Provide the [X, Y] coordinate of the cell's center where the given text is located.  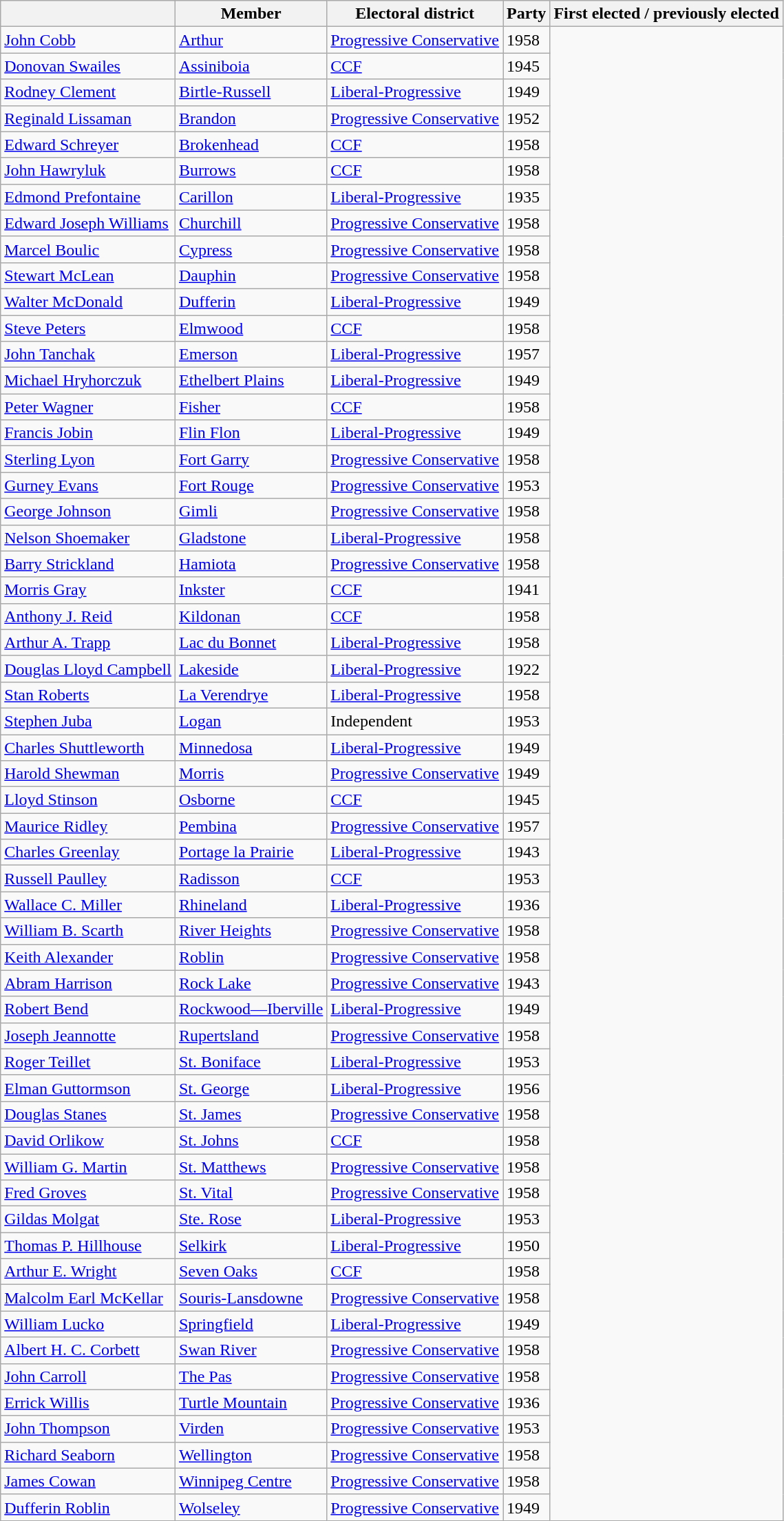
Malcolm Earl McKellar [88, 1298]
Wallace C. Miller [88, 905]
Richard Seaborn [88, 1455]
David Orlikow [88, 1140]
First elected / previously elected [666, 14]
Rock Lake [251, 983]
St. Johns [251, 1140]
St. Vital [251, 1193]
Francis Jobin [88, 433]
Barry Strickland [88, 564]
Edward Joseph Williams [88, 223]
Portage la Prairie [251, 852]
Abram Harrison [88, 983]
Stan Roberts [88, 695]
Rhineland [251, 905]
River Heights [251, 931]
Errick Willis [88, 1403]
Carillon [251, 197]
St. Boniface [251, 1062]
John Tanchak [88, 355]
Springfield [251, 1324]
Edward Schreyer [88, 145]
Robert Bend [88, 1009]
Elmwood [251, 328]
Fort Rouge [251, 485]
1935 [526, 197]
Fisher [251, 407]
Radisson [251, 879]
Turtle Mountain [251, 1403]
Electoral district [415, 14]
Michael Hryhorczuk [88, 381]
Gladstone [251, 538]
Lloyd Stinson [88, 800]
Fred Groves [88, 1193]
Independent [415, 721]
1952 [526, 118]
Stephen Juba [88, 721]
Steve Peters [88, 328]
Hamiota [251, 564]
Roger Teillet [88, 1062]
Churchill [251, 223]
Selkirk [251, 1246]
Marcel Boulic [88, 249]
Rupertsland [251, 1036]
George Johnson [88, 512]
Douglas Lloyd Campbell [88, 669]
Walter McDonald [88, 302]
William B. Scarth [88, 931]
Nelson Shoemaker [88, 538]
Morris Gray [88, 590]
The Pas [251, 1376]
Gimli [251, 512]
Arthur E. Wright [88, 1272]
Party [526, 14]
Assiniboia [251, 66]
Fort Garry [251, 459]
Member [251, 14]
Rockwood—Iberville [251, 1009]
John Thompson [88, 1429]
Wellington [251, 1455]
Morris [251, 774]
Emerson [251, 355]
Arthur A. Trapp [88, 642]
Swan River [251, 1350]
1950 [526, 1246]
Russell Paulley [88, 879]
Winnipeg Centre [251, 1481]
Inkster [251, 590]
Burrows [251, 171]
Dufferin Roblin [88, 1507]
Dauphin [251, 275]
Donovan Swailes [88, 66]
Kildonan [251, 616]
Maurice Ridley [88, 826]
Gurney Evans [88, 485]
Keith Alexander [88, 957]
Pembina [251, 826]
St. James [251, 1114]
1922 [526, 669]
Charles Greenlay [88, 852]
Wolseley [251, 1507]
Roblin [251, 957]
Ethelbert Plains [251, 381]
Flin Flon [251, 433]
Souris-Lansdowne [251, 1298]
John Carroll [88, 1376]
Thomas P. Hillhouse [88, 1246]
Douglas Stanes [88, 1114]
St. George [251, 1088]
Albert H. C. Corbett [88, 1350]
La Verendrye [251, 695]
Brandon [251, 118]
St. Matthews [251, 1167]
Elman Guttormson [88, 1088]
Arthur [251, 40]
Sterling Lyon [88, 459]
Minnedosa [251, 747]
Gildas Molgat [88, 1219]
Lac du Bonnet [251, 642]
John Cobb [88, 40]
Brokenhead [251, 145]
Reginald Lissaman [88, 118]
Logan [251, 721]
Seven Oaks [251, 1272]
Lakeside [251, 669]
1956 [526, 1088]
William G. Martin [88, 1167]
Ste. Rose [251, 1219]
Cypress [251, 249]
Harold Shewman [88, 774]
Edmond Prefontaine [88, 197]
Anthony J. Reid [88, 616]
John Hawryluk [88, 171]
Charles Shuttleworth [88, 747]
Virden [251, 1429]
William Lucko [88, 1324]
Birtle-Russell [251, 92]
James Cowan [88, 1481]
Joseph Jeannotte [88, 1036]
Stewart McLean [88, 275]
Rodney Clement [88, 92]
Dufferin [251, 302]
1941 [526, 590]
Peter Wagner [88, 407]
Osborne [251, 800]
